Identify which cell holds the provided text, then report its (x, y) central coordinate. 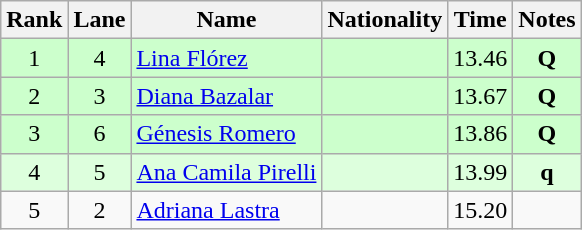
Génesis Romero (226, 134)
Name (226, 20)
Nationality (385, 20)
Lina Flórez (226, 58)
15.20 (480, 210)
Ana Camila Pirelli (226, 172)
Adriana Lastra (226, 210)
6 (100, 134)
Lane (100, 20)
13.99 (480, 172)
Diana Bazalar (226, 96)
1 (34, 58)
13.46 (480, 58)
13.86 (480, 134)
q (547, 172)
Notes (547, 20)
13.67 (480, 96)
Rank (34, 20)
Time (480, 20)
